Capture the cell that displays the provided text and extract its (x, y) central coordinate. 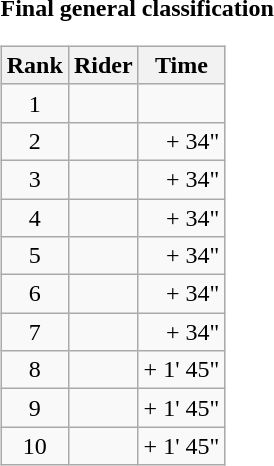
3 (34, 179)
6 (34, 294)
10 (34, 446)
Rank (34, 65)
1 (34, 103)
4 (34, 217)
5 (34, 256)
Rider (103, 65)
Time (182, 65)
9 (34, 408)
8 (34, 370)
7 (34, 332)
2 (34, 141)
